Pinpoint the cell where the given text exists, returning its (X, Y) midpoint coordinate. 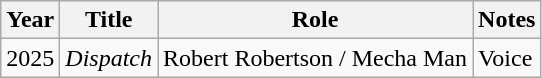
2025 (30, 58)
Year (30, 20)
Title (109, 20)
Voice (507, 58)
Robert Robertson / Mecha Man (316, 58)
Role (316, 20)
Dispatch (109, 58)
Notes (507, 20)
